Scan for the cell matching the given text and deliver its [x, y] coordinate at center. 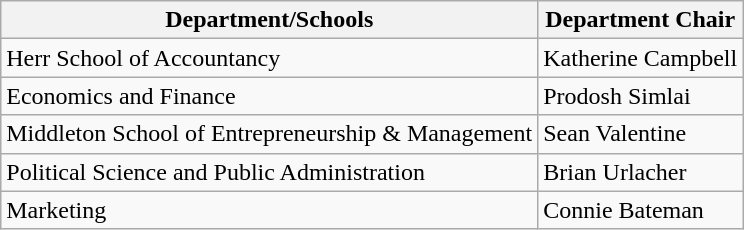
Connie Bateman [640, 210]
Marketing [270, 210]
Economics and Finance [270, 96]
Political Science and Public Administration [270, 172]
Brian Urlacher [640, 172]
Katherine Campbell [640, 58]
Herr School of Accountancy [270, 58]
Sean Valentine [640, 134]
Department/Schools [270, 20]
Middleton School of Entrepreneurship & Management [270, 134]
Department Chair [640, 20]
Prodosh Simlai [640, 96]
